Search for the cell housing the specified text and yield its [x, y] center coordinate. 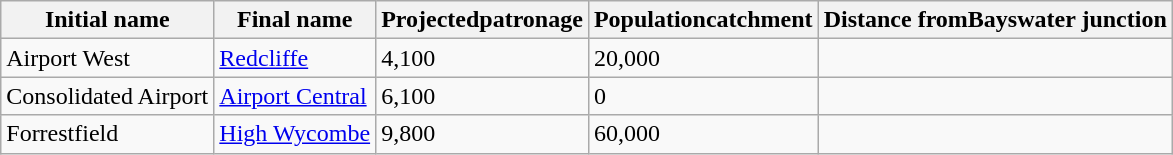
6,100 [482, 96]
9,800 [482, 134]
Airport Central [295, 96]
60,000 [703, 134]
Final name [295, 20]
Initial name [108, 20]
20,000 [703, 58]
Forrestfield [108, 134]
Redcliffe [295, 58]
0 [703, 96]
Populationcatchment [703, 20]
Airport West [108, 58]
Projectedpatronage [482, 20]
4,100 [482, 58]
High Wycombe [295, 134]
Consolidated Airport [108, 96]
Distance fromBayswater junction [995, 20]
